Detect which cell encompasses the target text, then output its [x, y] center coordinate. 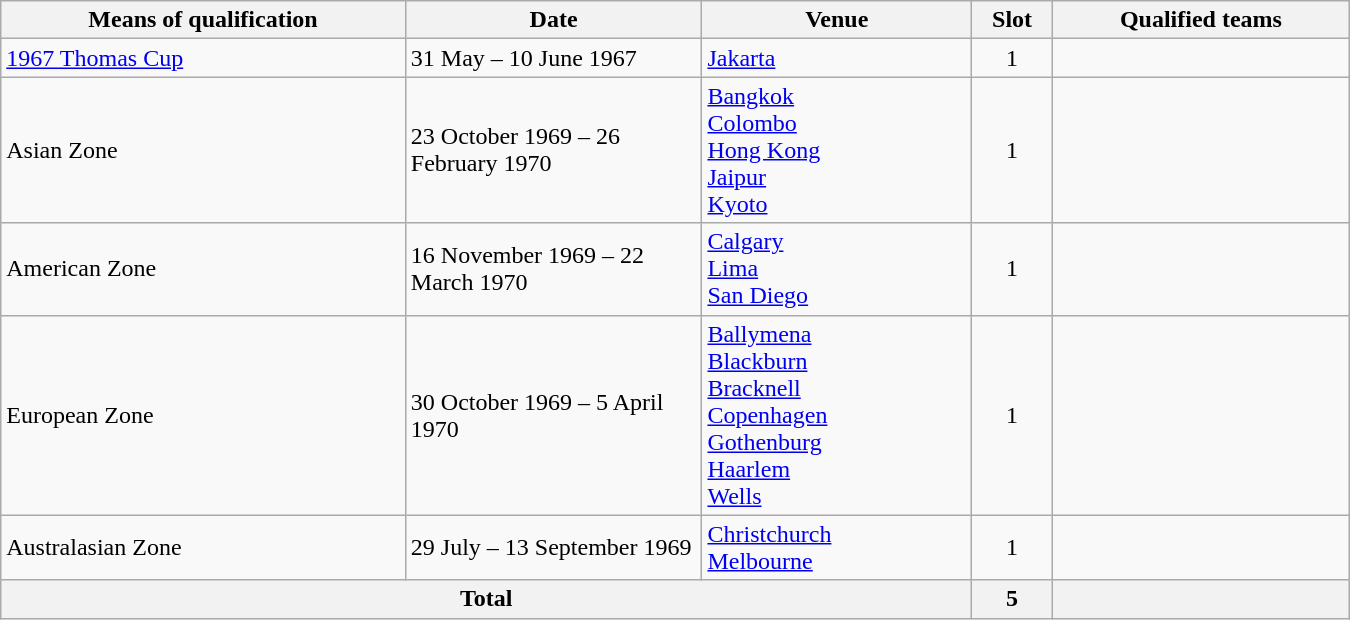
CalgaryLimaSan Diego [837, 269]
BallymenaBlackburnBracknellCopenhagenGothenburgHaarlemWells [837, 415]
5 [1012, 599]
Slot [1012, 20]
European Zone [204, 415]
31 May – 10 June 1967 [554, 58]
Jakarta [837, 58]
30 October 1969 – 5 April 1970 [554, 415]
Venue [837, 20]
American Zone [204, 269]
Qualified teams [1202, 20]
16 November 1969 – 22 March 1970 [554, 269]
Total [486, 599]
Asian Zone [204, 150]
ChristchurchMelbourne [837, 548]
Australasian Zone [204, 548]
1967 Thomas Cup [204, 58]
29 July – 13 September 1969 [554, 548]
Means of qualification [204, 20]
BangkokColomboHong KongJaipurKyoto [837, 150]
23 October 1969 – 26 February 1970 [554, 150]
Date [554, 20]
